Return the (X, Y) coordinate for the center point of the cell that contains the specified text.  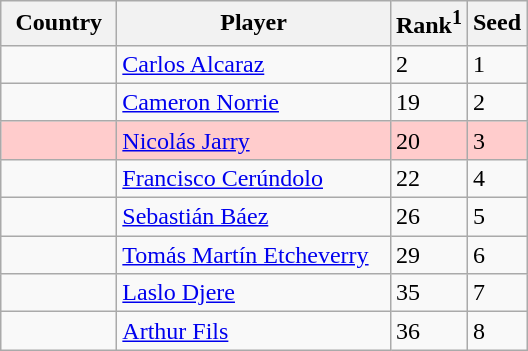
20 (428, 140)
Seed (496, 24)
Player (254, 24)
Country (59, 24)
Arthur Fils (254, 331)
22 (428, 178)
Laslo Djere (254, 293)
8 (496, 331)
26 (428, 217)
Nicolás Jarry (254, 140)
Tomás Martín Etcheverry (254, 255)
6 (496, 255)
Sebastián Báez (254, 217)
1 (496, 64)
Francisco Cerúndolo (254, 178)
36 (428, 331)
3 (496, 140)
4 (496, 178)
29 (428, 255)
Rank1 (428, 24)
Cameron Norrie (254, 102)
19 (428, 102)
35 (428, 293)
5 (496, 217)
Carlos Alcaraz (254, 64)
7 (496, 293)
